Locate the cell with the specified text and output its [X, Y] center coordinate. 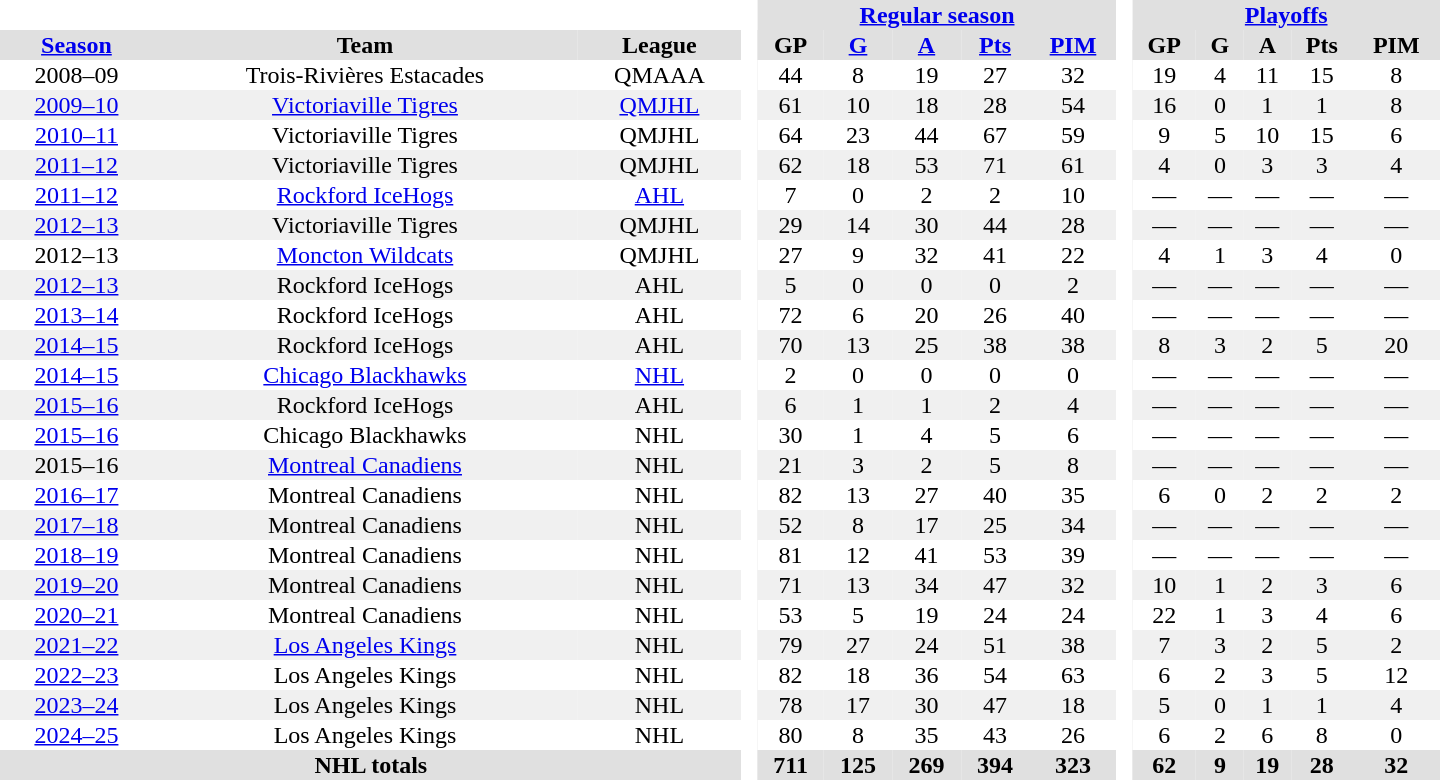
39 [1072, 555]
80 [791, 735]
2009–10 [76, 105]
Moncton Wildcats [365, 255]
Playoffs [1286, 15]
64 [791, 135]
16 [1164, 105]
2022–23 [76, 675]
Team [365, 45]
Trois-Rivières Estacades [365, 75]
52 [791, 525]
63 [1072, 675]
323 [1072, 765]
2023–24 [76, 705]
21 [791, 465]
11 [1268, 75]
2010–11 [76, 135]
League [660, 45]
79 [791, 645]
2018–19 [76, 555]
36 [926, 675]
2021–22 [76, 645]
23 [858, 135]
125 [858, 765]
2020–21 [76, 615]
394 [996, 765]
72 [791, 315]
43 [996, 735]
67 [996, 135]
2008–09 [76, 75]
59 [1072, 135]
2013–14 [76, 315]
2019–20 [76, 585]
269 [926, 765]
2024–25 [76, 735]
51 [996, 645]
14 [858, 225]
29 [791, 225]
NHL totals [371, 765]
Season [76, 45]
Regular season [938, 15]
711 [791, 765]
QMAAA [660, 75]
81 [791, 555]
2016–17 [76, 495]
2017–18 [76, 525]
70 [791, 345]
78 [791, 705]
